Determine the (x, y) coordinate at the center of the cell enclosing the given text.  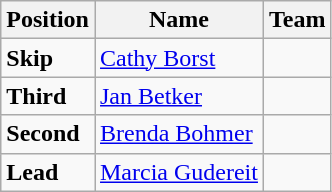
Team (297, 20)
Third (48, 96)
Brenda Bohmer (178, 134)
Jan Betker (178, 96)
Name (178, 20)
Second (48, 134)
Lead (48, 172)
Position (48, 20)
Marcia Gudereit (178, 172)
Skip (48, 58)
Cathy Borst (178, 58)
